Locate the cell with the specified text and output its [X, Y] center coordinate. 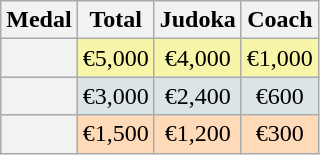
Judoka [198, 20]
€600 [280, 96]
€3,000 [116, 96]
Total [116, 20]
€4,000 [198, 58]
€300 [280, 134]
€1,000 [280, 58]
€2,400 [198, 96]
Coach [280, 20]
€1,500 [116, 134]
€5,000 [116, 58]
Medal [39, 20]
€1,200 [198, 134]
